From the cell containing the given text, extract its center point as [X, Y] coordinate. 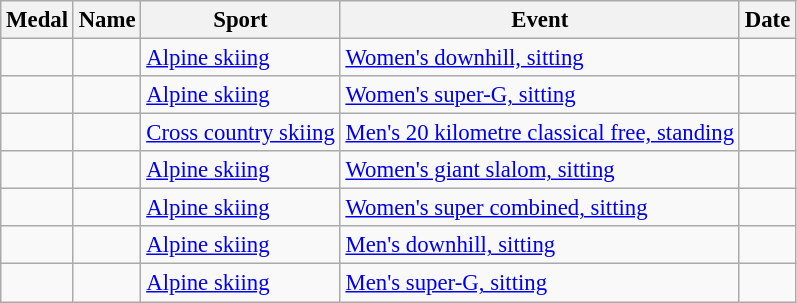
Sport [240, 20]
Date [767, 20]
Cross country skiing [240, 133]
Women's super-G, sitting [540, 95]
Men's super-G, sitting [540, 283]
Men's 20 kilometre classical free, standing [540, 133]
Men's downhill, sitting [540, 245]
Event [540, 20]
Name [107, 20]
Women's downhill, sitting [540, 58]
Women's giant slalom, sitting [540, 170]
Women's super combined, sitting [540, 208]
Medal [38, 20]
